Find where the given text appears and provide that cell's center as [x, y] coordinate. 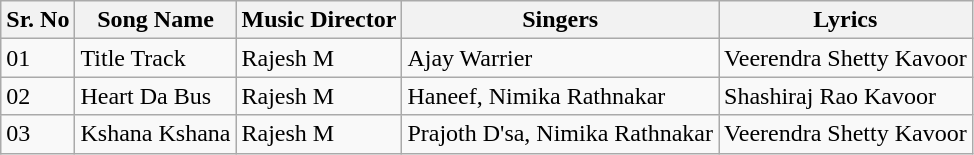
Sr. No [38, 20]
Lyrics [846, 20]
Prajoth D'sa, Nimika Rathnakar [560, 134]
03 [38, 134]
Song Name [156, 20]
Shashiraj Rao Kavoor [846, 96]
Singers [560, 20]
Heart Da Bus [156, 96]
01 [38, 58]
Title Track [156, 58]
Ajay Warrier [560, 58]
Music Director [319, 20]
Kshana Kshana [156, 134]
02 [38, 96]
Haneef, Nimika Rathnakar [560, 96]
